From the cell containing the given text, extract its center point as (x, y) coordinate. 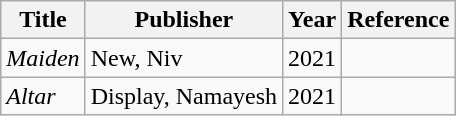
Display, Namayesh (184, 96)
Publisher (184, 20)
Maiden (43, 58)
Altar (43, 96)
Title (43, 20)
Reference (398, 20)
New, Niv (184, 58)
Year (312, 20)
